Detect which cell encompasses the target text, then output its [x, y] center coordinate. 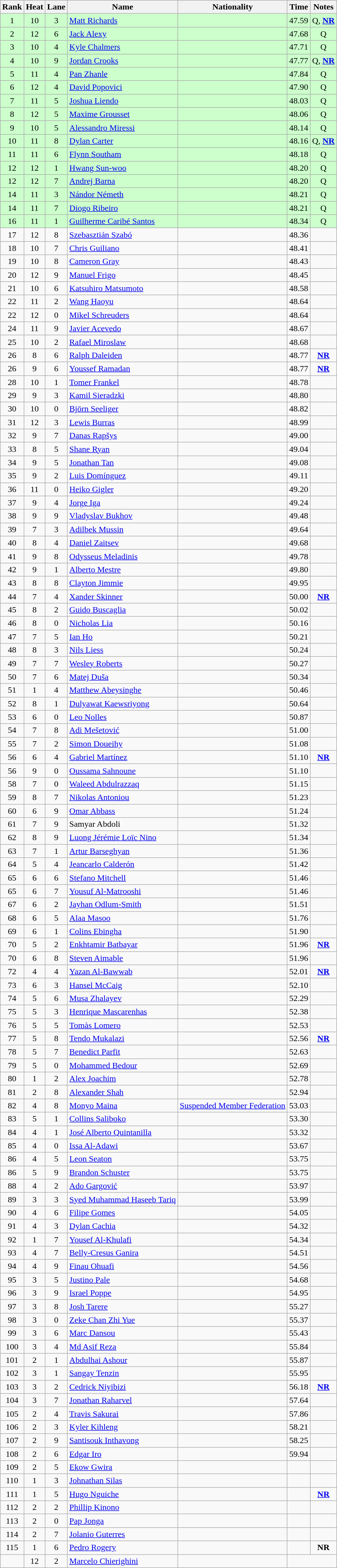
79 [12, 1065]
55.87 [299, 1360]
52.29 [299, 998]
48.45 [299, 275]
Justino Pale [123, 1280]
49.48 [299, 516]
Artur Barseghyan [123, 851]
77 [12, 1039]
39 [12, 529]
54.05 [299, 1213]
81 [12, 1092]
47.77 [299, 61]
48.03 [299, 101]
Clayton Jimmie [123, 583]
49.11 [299, 476]
Wesley Roberts [123, 663]
Jack Alexy [123, 34]
54.34 [299, 1239]
Odysseus Meladinis [123, 556]
51.00 [299, 730]
Ado Gargović [123, 1186]
Oussama Sahnoune [123, 770]
54 [12, 730]
José Alberto Quintanilla [123, 1132]
Enkhtamir Batbayar [123, 945]
48.36 [299, 235]
35 [12, 476]
51.34 [299, 838]
Alessandro Miressi [123, 127]
44 [12, 597]
57.86 [299, 1413]
Samyar Abdoli [123, 824]
83 [12, 1119]
104 [12, 1400]
Edgar Iro [123, 1454]
50.87 [299, 717]
Tomàs Lomero [123, 1025]
Ralph Daleiden [123, 355]
108 [12, 1454]
49.64 [299, 529]
47.59 [299, 20]
Björn Seeliger [123, 409]
52 [12, 704]
57.64 [299, 1400]
Manuel Frigo [123, 275]
45 [12, 610]
101 [12, 1360]
Mohammed Bedour [123, 1065]
Syed Muhammad Haseeb Tariq [123, 1199]
62 [12, 838]
16 [12, 221]
20 [12, 275]
Benedict Parfit [123, 1052]
48 [12, 650]
48.43 [299, 262]
Jonathan Raharvel [123, 1400]
Rank [12, 7]
95 [12, 1280]
Luong Jérémie Loïc Nino [123, 838]
Luis Domínguez [123, 476]
58.21 [299, 1427]
Phillip Kinono [123, 1507]
111 [12, 1494]
30 [12, 409]
47.68 [299, 34]
Youssef Ramadan [123, 369]
51.23 [299, 797]
59 [12, 797]
Wang Haoyu [123, 302]
58.25 [299, 1440]
Yousuf Al-Matrooshi [123, 891]
Kyler Kihleng [123, 1427]
Flynn Southam [123, 154]
91 [12, 1226]
110 [12, 1481]
33 [12, 449]
51 [12, 690]
Abdulhai Ashour [123, 1360]
47.84 [299, 74]
Filipe Gomes [123, 1213]
37 [12, 503]
Alaa Masoo [123, 918]
Josh Tarere [123, 1306]
Jeancarlo Calderón [123, 864]
88 [12, 1186]
94 [12, 1266]
41 [12, 556]
47.71 [299, 47]
29 [12, 396]
54.51 [299, 1253]
Shane Ryan [123, 449]
Jolanio Guterres [123, 1534]
53 [12, 717]
55.27 [299, 1306]
Notes [323, 7]
50 [12, 677]
Mikel Schreuders [123, 315]
Vladyslav Bukhov [123, 516]
Name [123, 7]
107 [12, 1440]
40 [12, 543]
Marcelo Chierighini [123, 1561]
48.99 [299, 422]
51.90 [299, 931]
Stefano Mitchell [123, 878]
34 [12, 462]
54.95 [299, 1293]
Md Asif Reza [123, 1347]
51.76 [299, 918]
80 [12, 1079]
63 [12, 851]
Rafael Miroslaw [123, 342]
Xander Skinner [123, 597]
50.21 [299, 637]
Lewis Burras [123, 422]
Cedrick Niyibizi [123, 1387]
Adilbek Mussin [123, 529]
51.42 [299, 864]
48.82 [299, 409]
97 [12, 1306]
Cameron Gray [123, 262]
Andrej Barna [123, 181]
Hansel McCaig [123, 985]
75 [12, 1012]
Alexander Shah [123, 1092]
Musa Zhalayev [123, 998]
Waleed Abdulrazzaq [123, 784]
49.68 [299, 543]
115 [12, 1548]
Time [299, 7]
38 [12, 516]
98 [12, 1320]
50.46 [299, 690]
46 [12, 623]
48.78 [299, 382]
Szebasztián Szabó [123, 235]
Steven Aimable [123, 958]
31 [12, 422]
Joshua Liendo [123, 101]
58 [12, 784]
89 [12, 1199]
Adi Mešetović [123, 730]
54.56 [299, 1266]
Daniel Zaitsev [123, 543]
Jordan Crooks [123, 61]
48.14 [299, 127]
55.43 [299, 1333]
55.95 [299, 1373]
61 [12, 824]
54.68 [299, 1280]
112 [12, 1507]
Yousef Al-Khulafi [123, 1239]
55.37 [299, 1320]
Ekow Gwira [123, 1467]
48.34 [299, 221]
Leon Seaton [123, 1159]
47 [12, 637]
52.01 [299, 971]
109 [12, 1467]
50.02 [299, 610]
Dulyawat Kaewsriyong [123, 704]
50.34 [299, 677]
42 [12, 569]
David Popovici [123, 87]
Katsuhiro Matsumoto [123, 288]
49.95 [299, 583]
54.32 [299, 1226]
24 [12, 328]
96 [12, 1293]
49.08 [299, 462]
84 [12, 1132]
Hugo Nguiche [123, 1494]
47.90 [299, 87]
Suspended Member Federation [232, 1106]
Alberto Mestre [123, 569]
100 [12, 1347]
49.80 [299, 569]
53.32 [299, 1132]
105 [12, 1413]
49.78 [299, 556]
50.27 [299, 663]
92 [12, 1239]
Nationality [232, 7]
82 [12, 1106]
Hwang Sun-woo [123, 168]
21 [12, 288]
Kamil Sieradzki [123, 396]
52.94 [299, 1092]
113 [12, 1521]
55.84 [299, 1347]
Matthew Abeysinghe [123, 690]
Nils Liess [123, 650]
51.36 [299, 851]
Monyo Maina [123, 1106]
Danas Rapšys [123, 436]
53.30 [299, 1119]
53.67 [299, 1146]
Sangay Tenzin [123, 1373]
Heat [35, 7]
Brandon Schuster [123, 1172]
69 [12, 931]
Jorge Iga [123, 503]
Pan Zhanle [123, 74]
64 [12, 864]
106 [12, 1427]
Collins Saliboko [123, 1119]
52.10 [299, 985]
49 [12, 663]
Jayhan Odlum-Smith [123, 905]
Nándor Németh [123, 195]
74 [12, 998]
73 [12, 985]
76 [12, 1025]
48.58 [299, 288]
51.08 [299, 744]
59.94 [299, 1454]
Tendo Mukalazi [123, 1039]
32 [12, 436]
68 [12, 918]
50.24 [299, 650]
67 [12, 905]
Travis Sakurai [123, 1413]
60 [12, 811]
48.80 [299, 396]
Pedro Rogery [123, 1548]
50.16 [299, 623]
48.18 [299, 154]
Chris Guiliano [123, 248]
51.15 [299, 784]
52.63 [299, 1052]
53.99 [299, 1199]
78 [12, 1052]
103 [12, 1387]
19 [12, 262]
55 [12, 744]
51.24 [299, 811]
28 [12, 382]
53.03 [299, 1106]
18 [12, 248]
Dylan Carter [123, 141]
36 [12, 489]
Leo Nolles [123, 717]
50.64 [299, 704]
Nikolas Antoniou [123, 797]
Belly-Cresus Ganira [123, 1253]
Lane [56, 7]
Santisouk Inthavong [123, 1440]
Simon Doueihy [123, 744]
Issa Al-Adawi [123, 1146]
Marc Dansou [123, 1333]
52.69 [299, 1065]
Colins Ebingha [123, 931]
43 [12, 583]
Diogo Ribeiro [123, 208]
50.00 [299, 597]
56.18 [299, 1387]
52.38 [299, 1012]
Pap Jonga [123, 1521]
Johnathan Silas [123, 1481]
Yazan Al-Bawwab [123, 971]
49.24 [299, 503]
51.32 [299, 824]
Henrique Mascarenhas [123, 1012]
Zeke Chan Zhi Yue [123, 1320]
52.53 [299, 1025]
49.00 [299, 436]
48.16 [299, 141]
Tomer Frankel [123, 382]
25 [12, 342]
85 [12, 1146]
Nicholas Lia [123, 623]
Matej Duša [123, 677]
52.78 [299, 1079]
90 [12, 1213]
Finau Ohuafi [123, 1266]
114 [12, 1534]
Javier Acevedo [123, 328]
72 [12, 971]
Kyle Chalmers [123, 47]
48.68 [299, 342]
Maxime Grousset [123, 114]
51.51 [299, 905]
17 [12, 235]
Matt Richards [123, 20]
Ian Ho [123, 637]
93 [12, 1253]
Alex Joachim [123, 1079]
48.67 [299, 328]
99 [12, 1333]
Guilherme Caribé Santos [123, 221]
48.06 [299, 114]
Heiko Gigler [123, 489]
49.04 [299, 449]
49.20 [299, 489]
Jonathan Tan [123, 462]
52.56 [299, 1039]
102 [12, 1373]
Guido Buscaglia [123, 610]
Israel Poppe [123, 1293]
Omar Abbass [123, 811]
48.41 [299, 248]
Dylan Cachia [123, 1226]
53.97 [299, 1186]
Gabriel Martínez [123, 757]
